Determine the (x, y) coordinate at the center of the cell enclosing the given text.  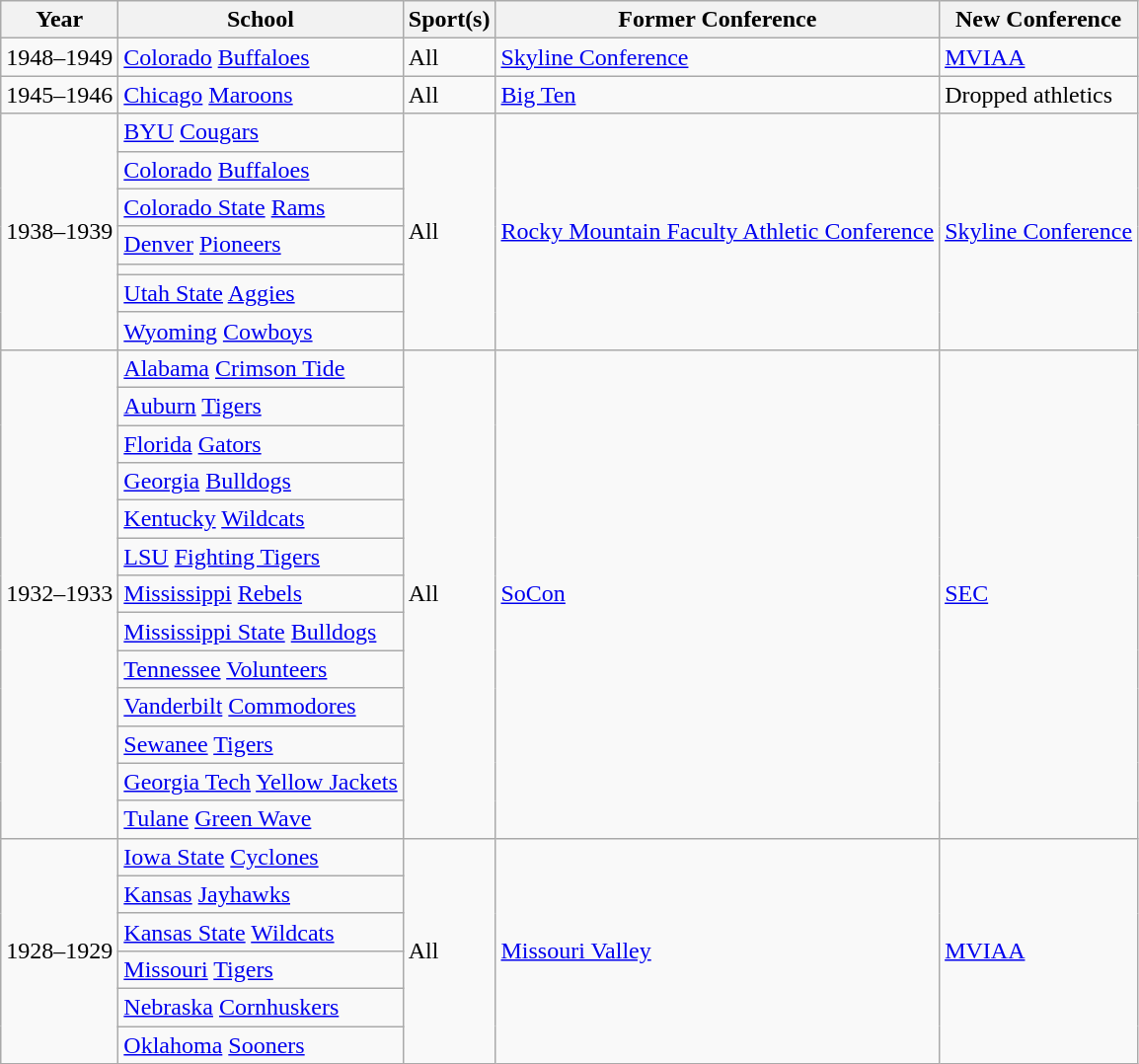
1932–1933 (59, 594)
Missouri Tigers (261, 969)
Denver Pioneers (261, 245)
Alabama Crimson Tide (261, 368)
LSU Fighting Tigers (261, 557)
Sewanee Tigers (261, 744)
1945–1946 (59, 95)
BYU Cougars (261, 132)
Rocky Mountain Faculty Athletic Conference (718, 231)
Nebraska Cornhuskers (261, 1007)
Missouri Valley (718, 950)
Kansas Jayhawks (261, 894)
Mississippi State Bulldogs (261, 632)
New Conference (1038, 20)
Sport(s) (449, 20)
Utah State Aggies (261, 293)
Former Conference (718, 20)
1938–1939 (59, 231)
SEC (1038, 594)
Chicago Maroons (261, 95)
Georgia Bulldogs (261, 482)
Kentucky Wildcats (261, 519)
Auburn Tigers (261, 406)
Dropped athletics (1038, 95)
Year (59, 20)
Mississippi Rebels (261, 594)
Iowa State Cyclones (261, 857)
Georgia Tech Yellow Jackets (261, 782)
Oklahoma Sooners (261, 1045)
Colorado State Rams (261, 207)
Kansas State Wildcats (261, 932)
Vanderbilt Commodores (261, 707)
Tennessee Volunteers (261, 669)
Wyoming Cowboys (261, 331)
1948–1949 (59, 57)
Florida Gators (261, 443)
1928–1929 (59, 950)
SoCon (718, 594)
School (261, 20)
Big Ten (718, 95)
Tulane Green Wave (261, 819)
